Scan for the cell matching the given text and deliver its (X, Y) coordinate at center. 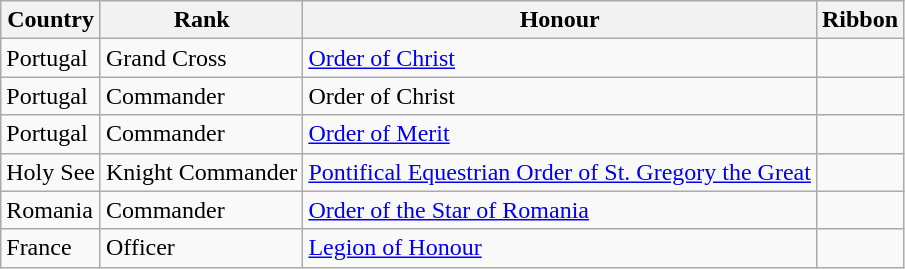
Order of Merit (560, 134)
Country (51, 20)
France (51, 248)
Romania (51, 210)
Grand Cross (201, 58)
Legion of Honour (560, 248)
Ribbon (860, 20)
Knight Commander (201, 172)
Order of the Star of Romania (560, 210)
Honour (560, 20)
Holy See (51, 172)
Pontifical Equestrian Order of St. Gregory the Great (560, 172)
Rank (201, 20)
Officer (201, 248)
